From the cell containing the given text, extract its center point as [X, Y] coordinate. 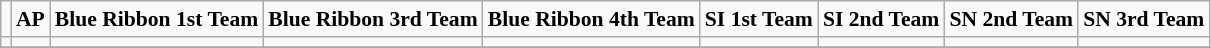
Blue Ribbon 4th Team [592, 19]
SI 1st Team [759, 19]
AP [30, 19]
Blue Ribbon 1st Team [156, 19]
SN 2nd Team [1011, 19]
Blue Ribbon 3rd Team [372, 19]
SI 2nd Team [882, 19]
SN 3rd Team [1144, 19]
